Find where the given text appears and provide that cell's center as (x, y) coordinate. 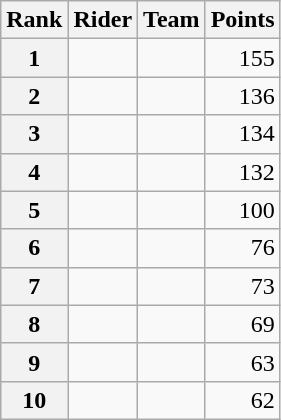
Team (172, 20)
10 (34, 400)
63 (242, 362)
155 (242, 58)
Rider (103, 20)
4 (34, 172)
134 (242, 134)
3 (34, 134)
5 (34, 210)
76 (242, 248)
132 (242, 172)
Points (242, 20)
Rank (34, 20)
69 (242, 324)
7 (34, 286)
136 (242, 96)
9 (34, 362)
1 (34, 58)
8 (34, 324)
62 (242, 400)
73 (242, 286)
2 (34, 96)
100 (242, 210)
6 (34, 248)
